Detect which cell encompasses the target text, then output its [x, y] center coordinate. 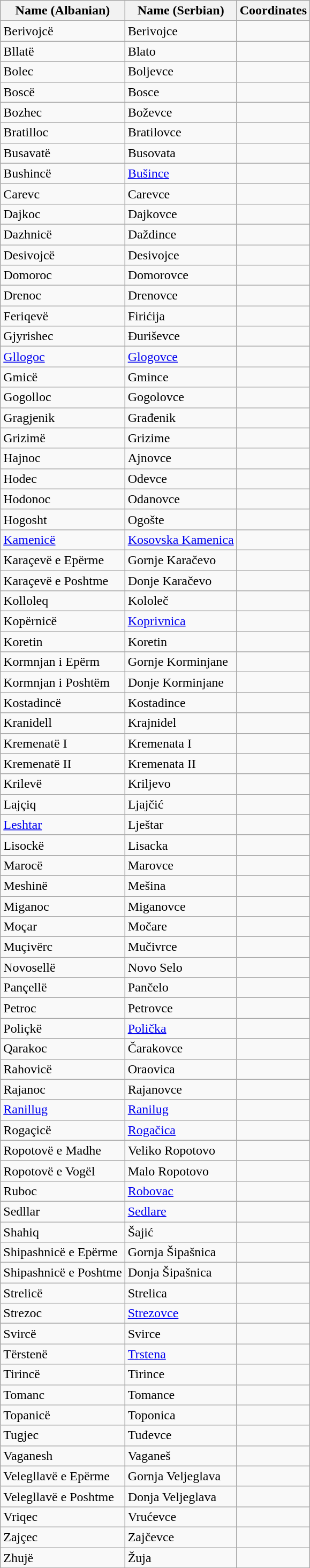
Čarakovce [181, 1049]
Marocë [63, 865]
Kremenata I [181, 743]
Oraovica [181, 1069]
Strelicë [63, 1293]
Strelica [181, 1293]
Trstena [181, 1354]
Moçar [63, 927]
Feriqevë [63, 316]
Carevce [181, 194]
Berivojce [181, 31]
Muçivërc [63, 947]
Tomance [181, 1395]
Pançellë [63, 988]
Vaganesh [63, 1456]
Toponica [181, 1415]
Sedllar [63, 1211]
Strezovce [181, 1313]
Kosovska Kamenica [181, 540]
Bratilovce [181, 133]
Shipashnicë e Poshtme [63, 1273]
Bolec [63, 72]
Zajçec [63, 1537]
Domoroc [63, 275]
Lisacka [181, 845]
Blato [181, 51]
Kremenatë II [63, 764]
Hajnoc [63, 458]
Vaganeš [181, 1456]
Ropotovë e Madhe [63, 1150]
Žuja [181, 1558]
Grizimë [63, 438]
Strezoc [63, 1313]
Močare [181, 927]
Shipashnicë e Epërme [63, 1252]
Boscë [63, 92]
Odevce [181, 479]
Ranillug [63, 1110]
Shahiq [63, 1232]
Šajić [181, 1232]
Drenoc [63, 296]
Građenik [181, 418]
Rajanoc [63, 1089]
Bosce [181, 92]
Name (Serbian) [181, 11]
Lisockë [63, 845]
Drenovce [181, 296]
Leshtar [63, 825]
Bratilloc [63, 133]
Hodonoc [63, 499]
Daždince [181, 234]
Donje Karačevo [181, 580]
Rogačica [181, 1130]
Tomanc [63, 1395]
Kostadince [181, 703]
Glogovce [181, 357]
Velegllavë e Epërme [63, 1476]
Novo Selo [181, 967]
Miganovce [181, 906]
Novosellë [63, 967]
Zhujë [63, 1558]
Kostadincë [63, 703]
Kopërnicë [63, 621]
Petroc [63, 1008]
Dajkovce [181, 214]
Domorovce [181, 275]
Tugjec [63, 1435]
Tërstenë [63, 1354]
Vrućevce [181, 1517]
Svircë [63, 1334]
Ranilug [181, 1110]
Velegllavë e Poshtme [63, 1496]
Rogaçicë [63, 1130]
Robovac [181, 1191]
Donja Veljeglava [181, 1496]
Kriljevo [181, 784]
Gornje Korminjane [181, 662]
Donja Šipašnica [181, 1273]
Polička [181, 1028]
Ruboc [63, 1191]
Gogolloc [63, 397]
Lještar [181, 825]
Topanicë [63, 1415]
Petrovce [181, 1008]
Gornje Karačevo [181, 560]
Krajnidel [181, 723]
Ðuriševce [181, 336]
Donje Korminjane [181, 682]
Hodec [63, 479]
Desivojcë [63, 255]
Kolloleq [63, 601]
Krilevë [63, 784]
Grizime [181, 438]
Meshinë [63, 886]
Kololeč [181, 601]
Malo Ropotovo [181, 1171]
Gornja Veljeglava [181, 1476]
Karaçevë e Epërme [63, 560]
Kremenatë I [63, 743]
Vriqec [63, 1517]
Firićija [181, 316]
Gogolovce [181, 397]
Ropotovë e Vogël [63, 1171]
Miganoc [63, 906]
Bozhec [63, 112]
Poliçkë [63, 1028]
Mučivrce [181, 947]
Kremenata II [181, 764]
Odanovce [181, 499]
Gllogoc [63, 357]
Lajçiq [63, 804]
Gjyrishec [63, 336]
Tirince [181, 1374]
Gornja Šipašnica [181, 1252]
Karaçevë e Poshtme [63, 580]
Svirce [181, 1334]
Rahovicë [63, 1069]
Marovce [181, 865]
Busovata [181, 153]
Busavatë [63, 153]
Gmicë [63, 377]
Bllatë [63, 51]
Boljevce [181, 72]
Zajčevce [181, 1537]
Boževce [181, 112]
Rajanovce [181, 1089]
Berivojcë [63, 31]
Veliko Ropotovo [181, 1150]
Kranidell [63, 723]
Gragjenik [63, 418]
Kamenicë [63, 540]
Sedlare [181, 1211]
Desivojce [181, 255]
Ogošte [181, 519]
Dajkoc [63, 214]
Bušince [181, 173]
Tuđevce [181, 1435]
Ajnovce [181, 458]
Koprivnica [181, 621]
Mešina [181, 886]
Coordinates [273, 11]
Gmince [181, 377]
Kormnjan i Epërm [63, 662]
Dazhnicë [63, 234]
Tirincë [63, 1374]
Bushincë [63, 173]
Qarakoc [63, 1049]
Kormnjan i Poshtëm [63, 682]
Name (Albanian) [63, 11]
Pančelo [181, 988]
Carevc [63, 194]
Hogosht [63, 519]
Ljajčić [181, 804]
